From the cell containing the given text, extract its center point as [X, Y] coordinate. 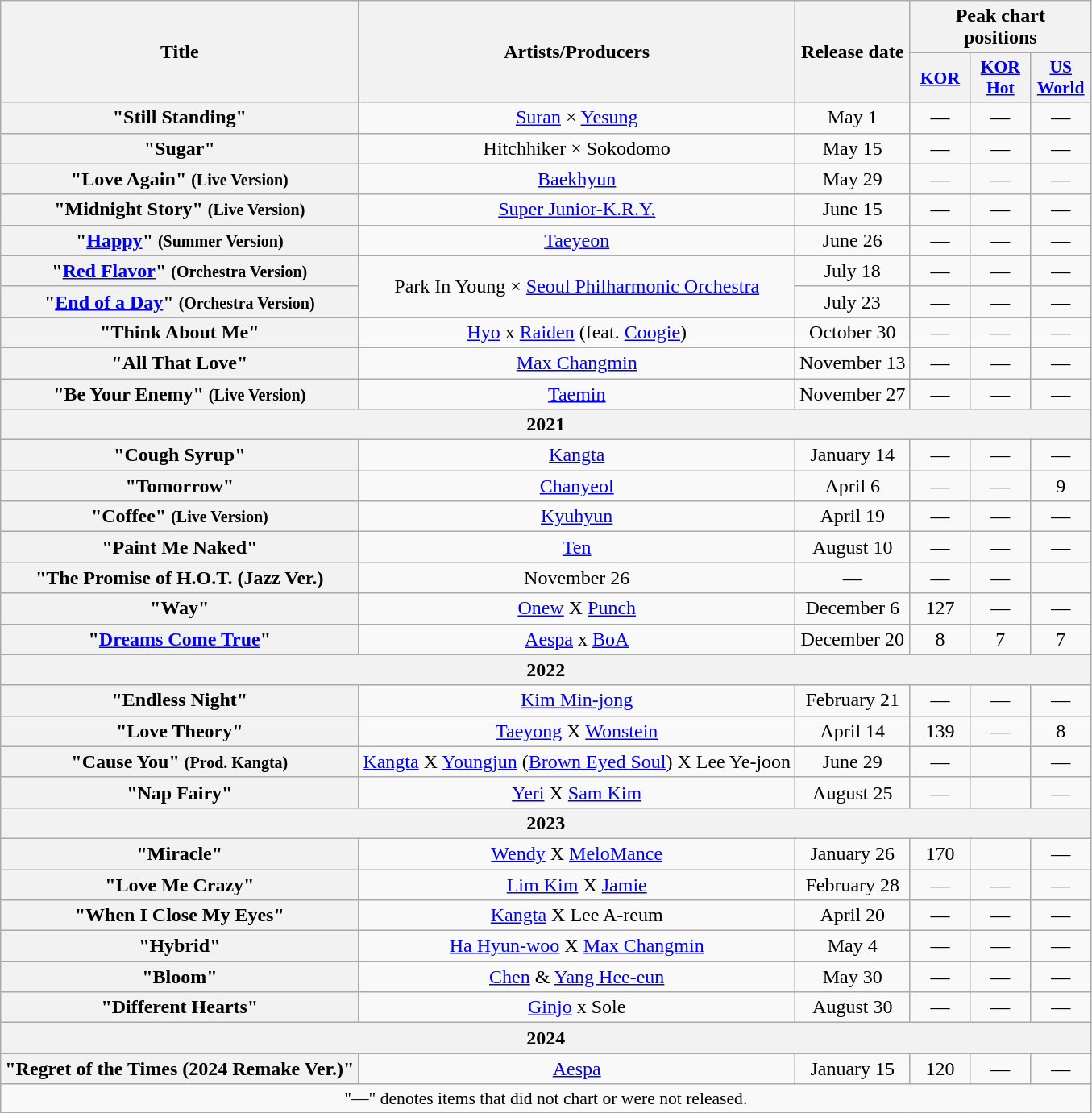
"Nap Fairy" [180, 792]
February 28 [853, 884]
"—" denotes items that did not chart or were not released. [546, 1098]
"Think About Me" [180, 332]
"Happy" (Summer Version) [180, 240]
Lim Kim X Jamie [577, 884]
Kyuhyun [577, 517]
"Way" [180, 608]
Kangta X Youngjun (Brown Eyed Soul) X Lee Ye-joon [577, 762]
June 15 [853, 210]
Taeyeon [577, 240]
August 30 [853, 1007]
120 [940, 1069]
170 [940, 853]
Park In Young × Seoul Philharmonic Orchestra [577, 286]
"Dreams Come True" [180, 639]
"Bloom" [180, 977]
April 14 [853, 731]
KOR [940, 77]
April 20 [853, 916]
July 18 [853, 271]
Ha Hyun-woo X Max Changmin [577, 946]
Hyo x Raiden (feat. Coogie) [577, 332]
127 [940, 608]
"When I Close My Eyes" [180, 916]
April 19 [853, 517]
KOR Hot [1001, 77]
July 23 [853, 301]
October 30 [853, 332]
November 26 [577, 578]
2021 [546, 425]
August 10 [853, 547]
Onew X Punch [577, 608]
Title [180, 52]
December 6 [853, 608]
Ginjo x Sole [577, 1007]
"Cough Syrup" [180, 455]
"Love Again" (Live Version) [180, 179]
9 [1061, 486]
November 27 [853, 394]
Kangta [577, 455]
May 1 [853, 118]
Release date [853, 52]
May 30 [853, 977]
August 25 [853, 792]
2024 [546, 1038]
2022 [546, 670]
"Cause You" (Prod. Kangta) [180, 762]
"Different Hearts" [180, 1007]
Chanyeol [577, 486]
"Coffee" (Live Version) [180, 517]
Artists/Producers [577, 52]
"Be Your Enemy" (Live Version) [180, 394]
"Love Me Crazy" [180, 884]
Yeri X Sam Kim [577, 792]
February 21 [853, 700]
Super Junior-K.R.Y. [577, 210]
"Red Flavor" (Orchestra Version) [180, 271]
"Love Theory" [180, 731]
Kangta X Lee A-reum [577, 916]
Aespa x BoA [577, 639]
"End of a Day" (Orchestra Version) [180, 301]
"Still Standing" [180, 118]
Baekhyun [577, 179]
Wendy X MeloMance [577, 853]
November 13 [853, 363]
"Regret of the Times (2024 Remake Ver.)" [180, 1069]
Chen & Yang Hee-eun [577, 977]
Ten [577, 547]
April 6 [853, 486]
Kim Min-jong [577, 700]
June 29 [853, 762]
"Sugar" [180, 148]
"Miracle" [180, 853]
May 4 [853, 946]
Taemin [577, 394]
USWorld [1061, 77]
January 14 [853, 455]
"Tomorrow" [180, 486]
"All That Love" [180, 363]
Aespa [577, 1069]
Suran × Yesung [577, 118]
Peak chartpositions [1001, 27]
May 15 [853, 148]
Taeyong X Wonstein [577, 731]
"Paint Me Naked" [180, 547]
"Hybrid" [180, 946]
January 15 [853, 1069]
"Endless Night" [180, 700]
January 26 [853, 853]
June 26 [853, 240]
"The Promise of H.O.T. (Jazz Ver.) [180, 578]
December 20 [853, 639]
Hitchhiker × Sokodomo [577, 148]
Max Changmin [577, 363]
"Midnight Story" (Live Version) [180, 210]
139 [940, 731]
2023 [546, 823]
May 29 [853, 179]
